For the text-containing cell, return its midpoint in [X, Y] coordinate format. 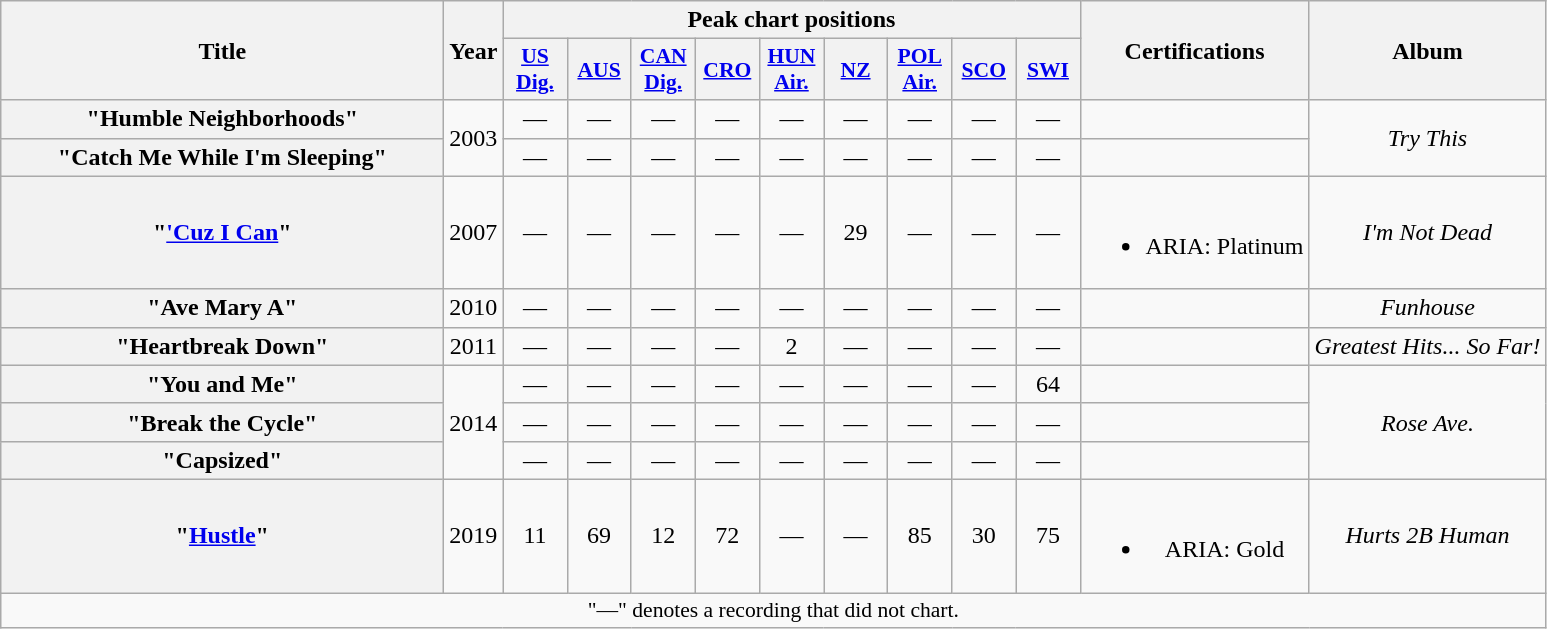
Year [474, 50]
"Heartbreak Down" [222, 346]
85 [920, 536]
2 [791, 346]
"Catch Me While I'm Sleeping" [222, 157]
30 [984, 536]
CRO [727, 70]
2014 [474, 422]
29 [856, 232]
Certifications [1194, 50]
"Ave Mary A" [222, 308]
Peak chart positions [792, 20]
Funhouse [1428, 308]
11 [535, 536]
2011 [474, 346]
69 [599, 536]
"Humble Neighborhoods" [222, 119]
2007 [474, 232]
"You and Me" [222, 384]
AUS [599, 70]
"—" denotes a recording that did not chart. [774, 610]
SCO [984, 70]
"Hustle" [222, 536]
ARIA: Platinum [1194, 232]
"Capsized" [222, 460]
2003 [474, 138]
HUN Air. [791, 70]
I'm Not Dead [1428, 232]
Rose Ave. [1428, 422]
Greatest Hits... So Far! [1428, 346]
"Break the Cycle" [222, 422]
"'Cuz I Can" [222, 232]
72 [727, 536]
Hurts 2B Human [1428, 536]
2019 [474, 536]
75 [1048, 536]
12 [663, 536]
CANDig. [663, 70]
NZ [856, 70]
Title [222, 50]
64 [1048, 384]
USDig. [535, 70]
2010 [474, 308]
Try This [1428, 138]
POLAir. [920, 70]
ARIA: Gold [1194, 536]
Album [1428, 50]
SWI [1048, 70]
